Detect which cell encompasses the target text, then output its [X, Y] center coordinate. 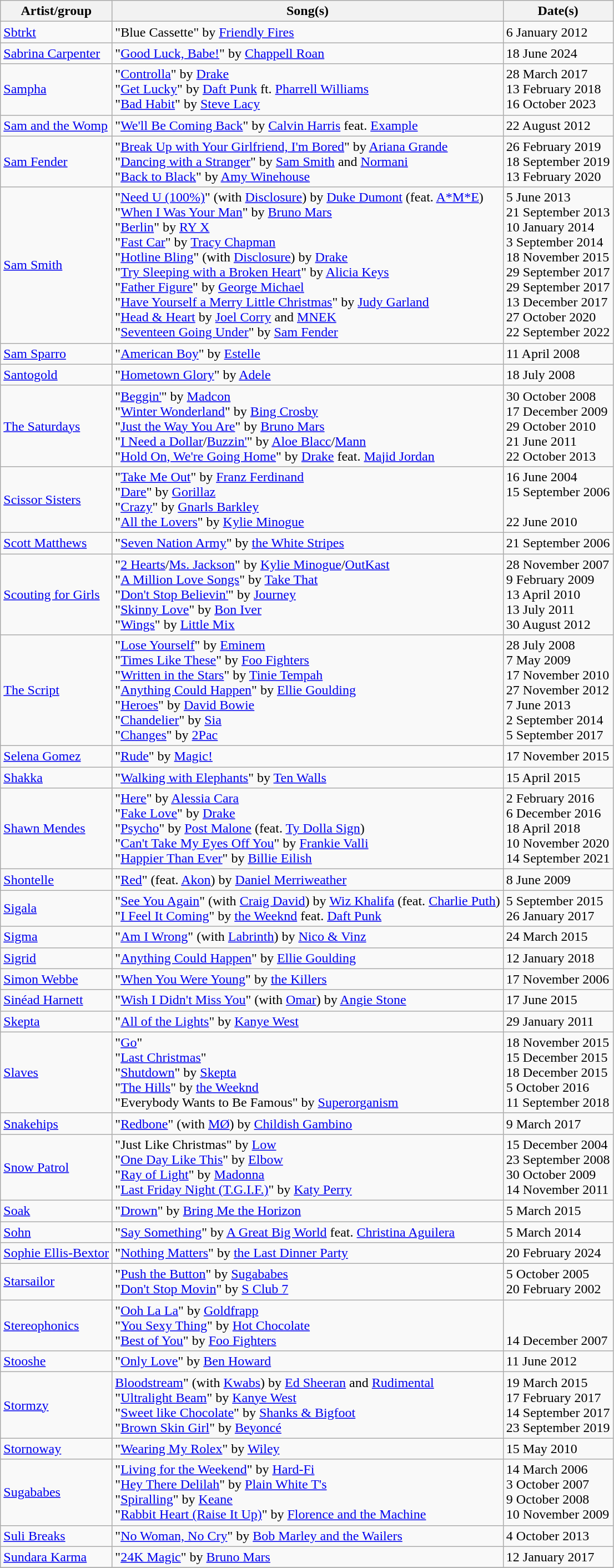
Scouting for Girls [57, 594]
"Wearing My Rolex" by Wiley [308, 1449]
17 November 2006 [558, 979]
"American Boy" by Estelle [308, 354]
24 March 2015 [558, 937]
Shontelle [57, 880]
"Hometown Glory" by Adele [308, 375]
17 June 2015 [558, 1000]
18 June 2024 [558, 53]
Sampha [57, 89]
6 January 2012 [558, 32]
Stornoway [57, 1449]
"Drown" by Bring Me the Horizon [308, 1211]
Starsailor [57, 1282]
Scott Matthews [57, 543]
Date(s) [558, 11]
Artist/group [57, 11]
"Just Like Christmas" by Low "One Day Like This" by Elbow "Ray of Light" by Madonna "Last Friday Night (T.G.I.F.)" by Katy Perry [308, 1167]
Sigrid [57, 958]
15 December 2004 23 September 2008 30 October 2009 14 November 2011 [558, 1167]
"Go""Last Christmas""Shutdown" by Skepta"The Hills" by the Weeknd"Everybody Wants to Be Famous" by Superorganism [308, 1072]
5 October 200520 February 2002 [558, 1282]
"Seven Nation Army" by the White Stripes [308, 543]
"Take Me Out" by Franz Ferdinand "Dare" by Gorillaz"Crazy" by Gnarls Barkley"All the Lovers" by Kylie Minogue [308, 500]
16 June 200415 September 200622 June 2010 [558, 500]
19 March 201517 February 201714 September 201723 September 2019 [558, 1405]
Scissor Sisters [57, 500]
Sam Smith [57, 265]
"See You Again" (with Craig David) by Wiz Khalifa (feat. Charlie Puth)"I Feel It Coming" by the Weeknd feat. Daft Punk [308, 908]
Selena Gomez [57, 757]
29 January 2011 [558, 1021]
12 January 2018 [558, 958]
Sugababes [57, 1492]
18 July 2008 [558, 375]
4 October 2013 [558, 1536]
Santogold [57, 375]
Sabrina Carpenter [57, 53]
"Rude" by Magic! [308, 757]
14 December 2007 [558, 1325]
15 May 2010 [558, 1449]
11 June 2012 [558, 1362]
Sam Fender [57, 162]
18 November 201515 December 201518 December 20155 October 201611 September 2018 [558, 1072]
Sigma [57, 937]
Slaves [57, 1072]
"Am I Wrong" (with Labrinth) by Nico & Vinz [308, 937]
28 March 201713 February 201816 October 2023 [558, 89]
Sundara Karma [57, 1557]
20 February 2024 [558, 1253]
"When You Were Young" by the Killers [308, 979]
Stooshe [57, 1362]
28 November 20079 February 200913 April 201013 July 201130 August 2012 [558, 594]
"24K Magic" by Bruno Mars [308, 1557]
5 September 201526 January 2017 [558, 908]
The Saturdays [57, 426]
"Say Something" by A Great Big World feat. Christina Aguilera [308, 1232]
Shawn Mendes [57, 829]
Shakka [57, 778]
Snakehips [57, 1123]
15 April 2015 [558, 778]
Sigala [57, 908]
Sam Sparro [57, 354]
14 March 20063 October 20079 October 200810 November 2009 [558, 1492]
"No Woman, No Cry" by Bob Marley and the Wailers [308, 1536]
5 March 2015 [558, 1211]
Stormzy [57, 1405]
21 September 2006 [558, 543]
8 June 2009 [558, 880]
"Good Luck, Babe!" by Chappell Roan [308, 53]
Song(s) [308, 11]
"Red" (feat. Akon) by Daniel Merriweather [308, 880]
"All of the Lights" by Kanye West [308, 1021]
26 February 2019 18 September 2019 13 February 2020 [558, 162]
Snow Patrol [57, 1167]
9 March 2017 [558, 1123]
Skepta [57, 1021]
Sbtrkt [57, 32]
28 July 20087 May 2009 17 November 2010 27 November 20127 June 20132 September 20145 September 2017 [558, 690]
"Push the Button" by Sugababes "Don't Stop Movin" by S Club 7 [308, 1282]
"Nothing Matters" by the Last Dinner Party [308, 1253]
Sophie Ellis-Bextor [57, 1253]
"Wish I Didn't Miss You" (with Omar) by Angie Stone [308, 1000]
11 April 2008 [558, 354]
Soak [57, 1211]
"Ooh La La" by Goldfrapp"You Sexy Thing" by Hot Chocolate"Best of You" by Foo Fighters [308, 1325]
"Controlla" by Drake"Get Lucky" by Daft Punk ft. Pharrell Williams"Bad Habit" by Steve Lacy [308, 89]
30 October 2008 17 December 200929 October 201021 June 201122 October 2013 [558, 426]
22 August 2012 [558, 125]
"Break Up with Your Girlfriend, I'm Bored" by Ariana Grande "Dancing with a Stranger" by Sam Smith and Normani "Back to Black" by Amy Winehouse [308, 162]
Suli Breaks [57, 1536]
"Only Love" by Ben Howard [308, 1362]
5 March 2014 [558, 1232]
Simon Webbe [57, 979]
2 February 20166 December 201618 April 201810 November 202014 September 2021 [558, 829]
"Walking with Elephants" by Ten Walls [308, 778]
"Anything Could Happen" by Ellie Goulding [308, 958]
Sam and the Womp [57, 125]
Sohn [57, 1232]
"Redbone" (with MØ) by Childish Gambino [308, 1123]
Stereophonics [57, 1325]
Sinéad Harnett [57, 1000]
The Script [57, 690]
12 January 2017 [558, 1557]
"Blue Cassette" by Friendly Fires [308, 32]
17 November 2015 [558, 757]
"We'll Be Coming Back" by Calvin Harris feat. Example [308, 125]
